Pinpoint the cell where the given text exists, returning its (X, Y) midpoint coordinate. 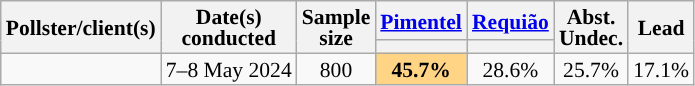
Requião (510, 20)
Abst.Undec. (591, 27)
Lead (661, 27)
Date(s)conducted (229, 27)
25.7% (591, 68)
7–8 May 2024 (229, 68)
Pimentel (421, 20)
800 (336, 68)
28.6% (510, 68)
45.7% (421, 68)
Samplesize (336, 27)
Pollster/client(s) (81, 27)
17.1% (661, 68)
